Determine the (X, Y) coordinate at the center of the cell enclosing the given text.  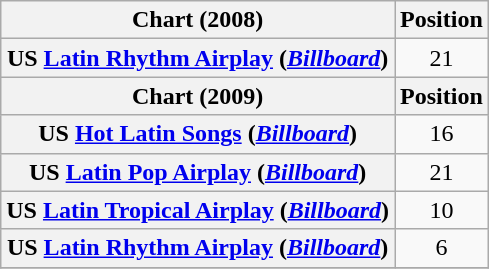
US Latin Pop Airplay (Billboard) (198, 172)
US Latin Tropical Airplay (Billboard) (198, 210)
16 (442, 134)
Chart (2008) (198, 20)
US Hot Latin Songs (Billboard) (198, 134)
6 (442, 248)
10 (442, 210)
Chart (2009) (198, 96)
